Find where the given text appears and provide that cell's center as (x, y) coordinate. 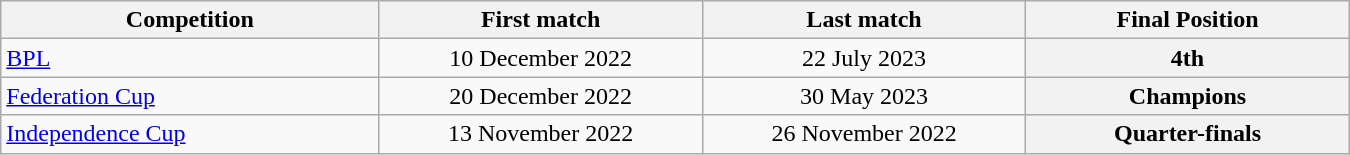
Champions (1188, 96)
Competition (190, 20)
Final Position (1188, 20)
Last match (864, 20)
BPL (190, 58)
Independence Cup (190, 134)
22 July 2023 (864, 58)
4th (1188, 58)
10 December 2022 (540, 58)
Federation Cup (190, 96)
20 December 2022 (540, 96)
30 May 2023 (864, 96)
Quarter-finals (1188, 134)
26 November 2022 (864, 134)
13 November 2022 (540, 134)
First match (540, 20)
